Extract the (X, Y) coordinate from the center of the cell holding the provided text.  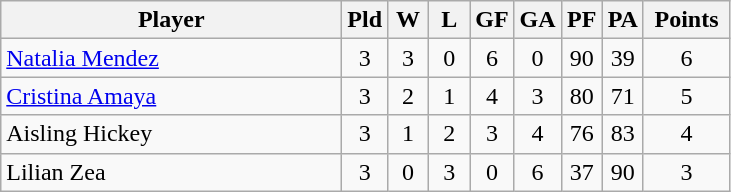
Natalia Mendez (172, 58)
GA (538, 20)
83 (622, 134)
Cristina Amaya (172, 96)
W (408, 20)
PA (622, 20)
39 (622, 58)
37 (582, 172)
71 (622, 96)
L (450, 20)
5 (686, 96)
PF (582, 20)
Pld (365, 20)
Points (686, 20)
GF (492, 20)
Aisling Hickey (172, 134)
Lilian Zea (172, 172)
Player (172, 20)
76 (582, 134)
80 (582, 96)
